Extract the [x, y] coordinate from the center of the cell holding the provided text.  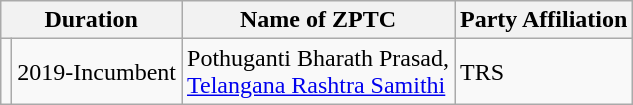
TRS [544, 72]
Name of ZPTC [318, 20]
Party Affiliation [544, 20]
2019-Incumbent [97, 72]
Duration [92, 20]
Pothuganti Bharath Prasad,Telangana Rashtra Samithi [318, 72]
